Capture the cell that displays the provided text and extract its (x, y) central coordinate. 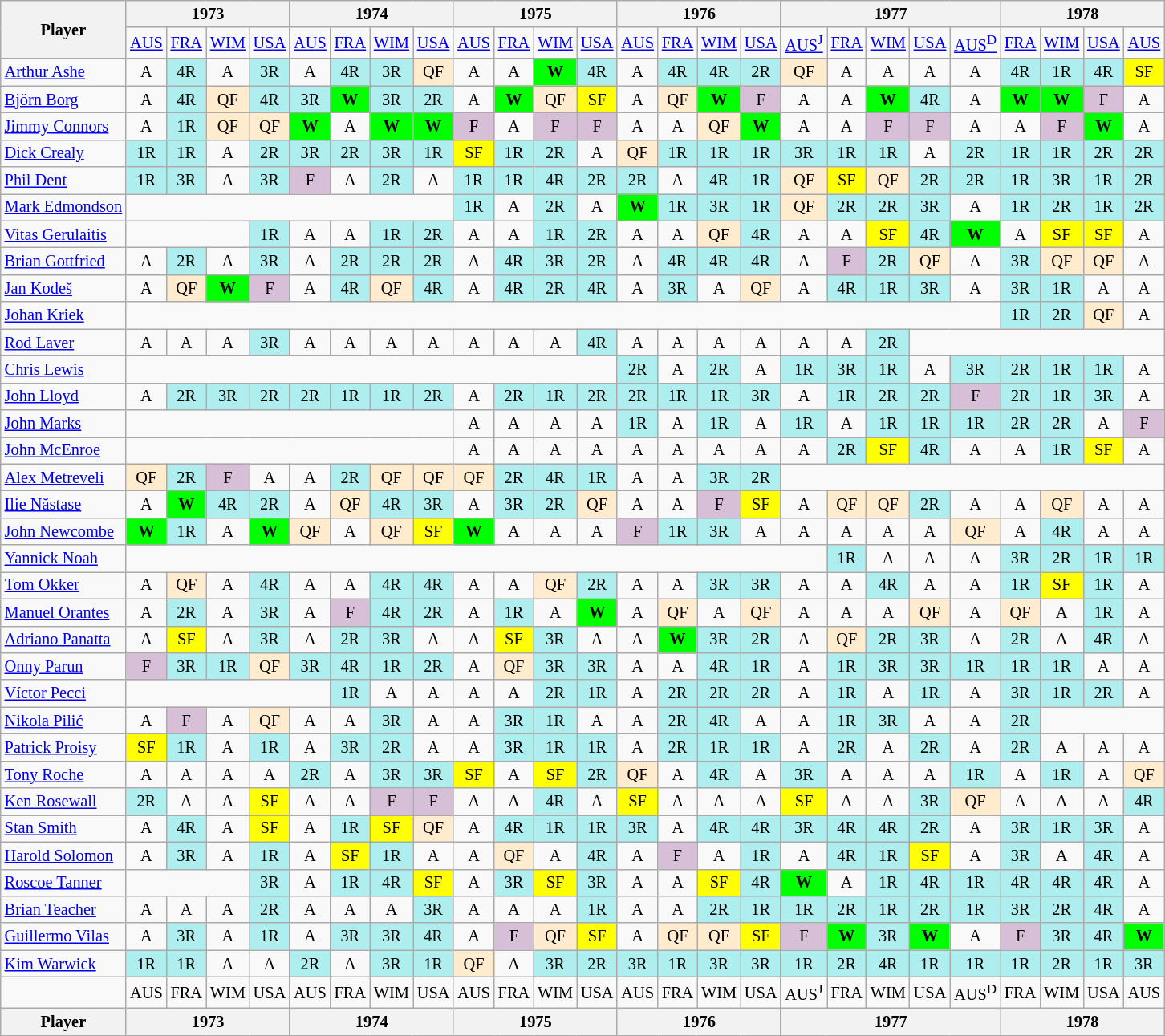
John Marks (63, 423)
Tony Roche (63, 774)
Onny Parun (63, 666)
Chris Lewis (63, 369)
Alex Metreveli (63, 477)
Ken Rosewall (63, 802)
Stan Smith (63, 828)
Adriano Panatta (63, 640)
Harold Solomon (63, 855)
Yannick Noah (63, 559)
Jan Kodeš (63, 288)
Roscoe Tanner (63, 883)
John Lloyd (63, 396)
Manuel Orantes (63, 612)
Björn Borg (63, 100)
Patrick Proisy (63, 747)
Arthur Ashe (63, 72)
Phil Dent (63, 181)
Guillermo Vilas (63, 936)
John McEnroe (63, 450)
Rod Laver (63, 343)
Kim Warwick (63, 964)
Dick Crealy (63, 153)
Brian Teacher (63, 909)
Nikola Pilić (63, 721)
Brian Gottfried (63, 262)
Víctor Pecci (63, 693)
Tom Okker (63, 585)
Jimmy Connors (63, 126)
Ilie Năstase (63, 504)
Mark Edmondson (63, 207)
Vitas Gerulaitis (63, 234)
Johan Kriek (63, 315)
John Newcombe (63, 531)
